Locate the cell with the specified text and output its [X, Y] center coordinate. 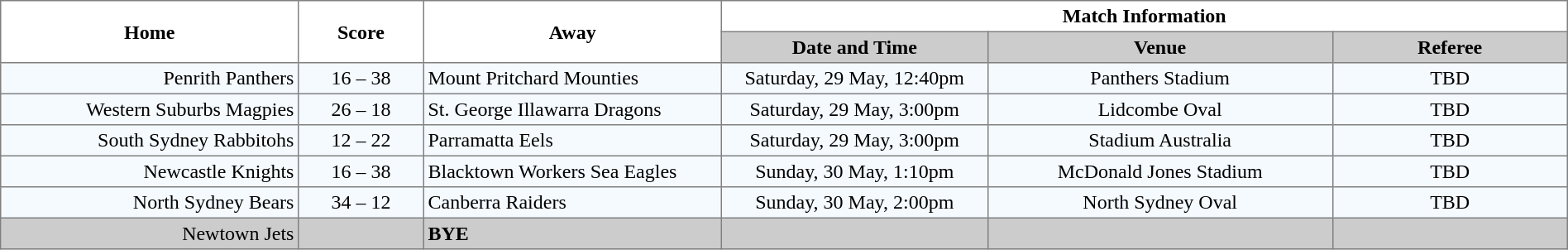
Home [150, 31]
Referee [1450, 47]
North Sydney Bears [150, 203]
Saturday, 29 May, 12:40pm [854, 79]
Sunday, 30 May, 2:00pm [854, 203]
Stadium Australia [1159, 141]
12 – 22 [361, 141]
St. George Illawarra Dragons [572, 109]
Match Information [1145, 17]
Blacktown Workers Sea Eagles [572, 171]
26 – 18 [361, 109]
Newcastle Knights [150, 171]
Mount Pritchard Mounties [572, 79]
Sunday, 30 May, 1:10pm [854, 171]
Date and Time [854, 47]
Western Suburbs Magpies [150, 109]
Penrith Panthers [150, 79]
Score [361, 31]
Lidcombe Oval [1159, 109]
Canberra Raiders [572, 203]
34 – 12 [361, 203]
McDonald Jones Stadium [1159, 171]
Panthers Stadium [1159, 79]
Away [572, 31]
Newtown Jets [150, 233]
South Sydney Rabbitohs [150, 141]
Parramatta Eels [572, 141]
North Sydney Oval [1159, 203]
Venue [1159, 47]
BYE [572, 233]
